Return the [x, y] coordinate for the center point of the cell that contains the specified text.  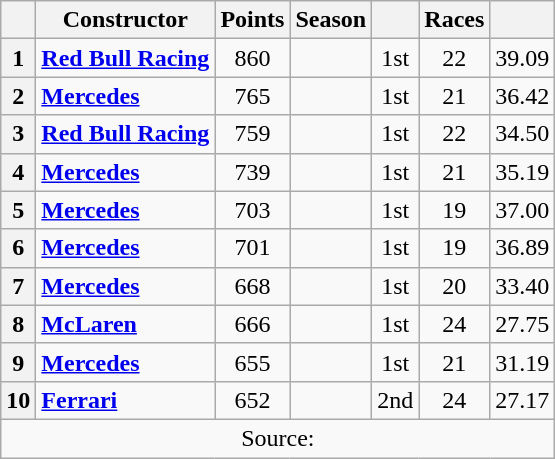
739 [252, 172]
Season [331, 20]
2nd [396, 400]
7 [18, 286]
4 [18, 172]
McLaren [126, 324]
5 [18, 210]
35.19 [522, 172]
1 [18, 58]
33.40 [522, 286]
701 [252, 248]
39.09 [522, 58]
703 [252, 210]
20 [454, 286]
37.00 [522, 210]
Source: [278, 438]
Constructor [126, 20]
Points [252, 20]
8 [18, 324]
36.42 [522, 96]
668 [252, 286]
2 [18, 96]
31.19 [522, 362]
9 [18, 362]
10 [18, 400]
Races [454, 20]
652 [252, 400]
36.89 [522, 248]
6 [18, 248]
759 [252, 134]
3 [18, 134]
Ferrari [126, 400]
34.50 [522, 134]
765 [252, 96]
27.75 [522, 324]
860 [252, 58]
27.17 [522, 400]
655 [252, 362]
666 [252, 324]
